Return the (x, y) coordinate for the center point of the cell that contains the specified text.  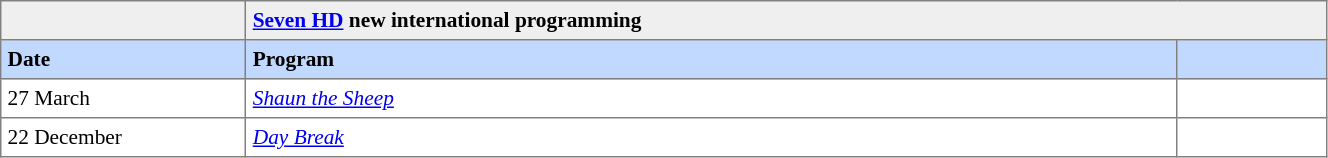
22 December (124, 138)
Program (712, 60)
Seven HD new international programming (786, 20)
Day Break (712, 138)
27 March (124, 98)
Shaun the Sheep (712, 98)
Date (124, 60)
